Return the [X, Y] coordinate for the center point of the cell that contains the specified text.  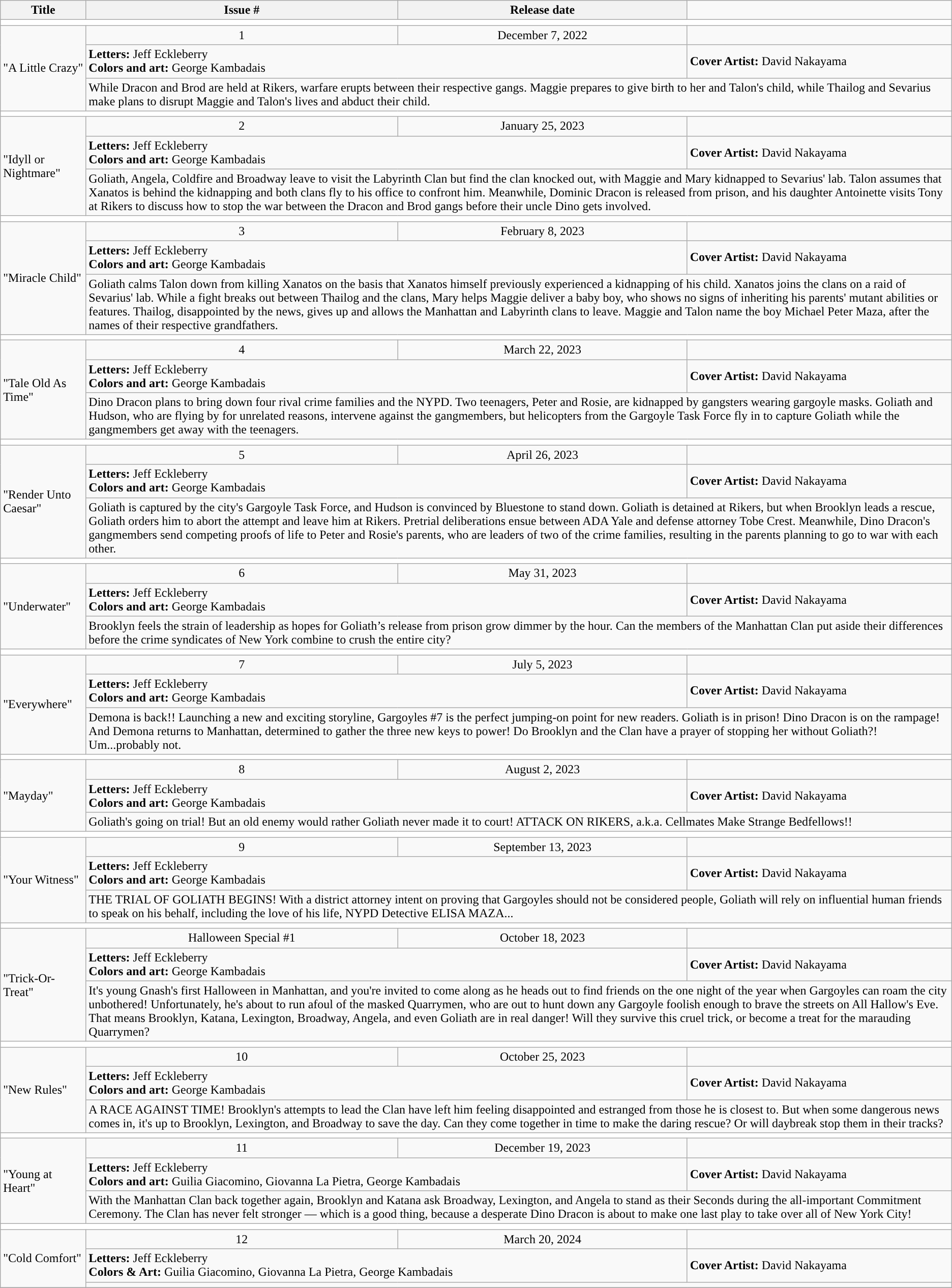
10 [242, 1057]
11 [242, 1148]
"Underwater" [43, 606]
7 [242, 664]
April 26, 2023 [542, 455]
October 18, 2023 [542, 938]
May 31, 2023 [542, 573]
"Trick-Or-Treat" [43, 985]
9 [242, 847]
1 [242, 35]
December 7, 2022 [542, 35]
Letters: Jeff Eckleberry Colors and art: Guilia Giacomino, Giovanna La Pietra, George Kambadais [386, 1174]
"Miracle Child" [43, 278]
8 [242, 770]
2 [242, 126]
"Everywhere" [43, 704]
"Your Witness" [43, 880]
"A Little Crazy" [43, 68]
Issue # [242, 10]
March 22, 2023 [542, 350]
"Mayday" [43, 796]
"Idyll or Nightmare" [43, 166]
February 8, 2023 [542, 231]
"Young at Heart" [43, 1181]
July 5, 2023 [542, 664]
January 25, 2023 [542, 126]
12 [242, 1239]
Letters: Jeff Eckleberry Colors & Art: Guilia Giacomino, Giovanna La Pietra, George Kambadais [386, 1266]
"New Rules" [43, 1090]
October 25, 2023 [542, 1057]
September 13, 2023 [542, 847]
"Tale Old As Time" [43, 390]
6 [242, 573]
Halloween Special #1 [242, 938]
"Render Unto Caesar" [43, 502]
March 20, 2024 [542, 1239]
4 [242, 350]
December 19, 2023 [542, 1148]
Release date [542, 10]
5 [242, 455]
Goliath's going on trial! But an old enemy would rather Goliath never made it to court! ATTACK ON RIKERS, a.k.a. Cellmates Make Strange Bedfellows!! [519, 822]
3 [242, 231]
Title [43, 10]
August 2, 2023 [542, 770]
"Cold Comfort" [43, 1258]
